Pinpoint the cell where the given text exists, returning its [x, y] midpoint coordinate. 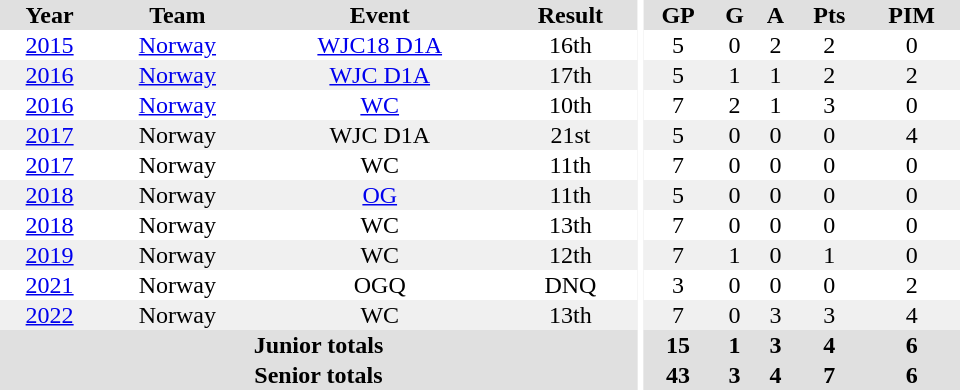
2022 [50, 315]
15 [678, 345]
GP [678, 15]
43 [678, 375]
12th [570, 255]
2015 [50, 45]
Event [380, 15]
Year [50, 15]
OG [380, 195]
Pts [829, 15]
2021 [50, 285]
Team [177, 15]
Junior totals [318, 345]
DNQ [570, 285]
10th [570, 105]
17th [570, 75]
2019 [50, 255]
WJC18 D1A [380, 45]
Senior totals [318, 375]
Result [570, 15]
16th [570, 45]
OGQ [380, 285]
G [734, 15]
21st [570, 135]
A [776, 15]
PIM [912, 15]
